Determine the (x, y) coordinate at the center of the cell enclosing the given text.  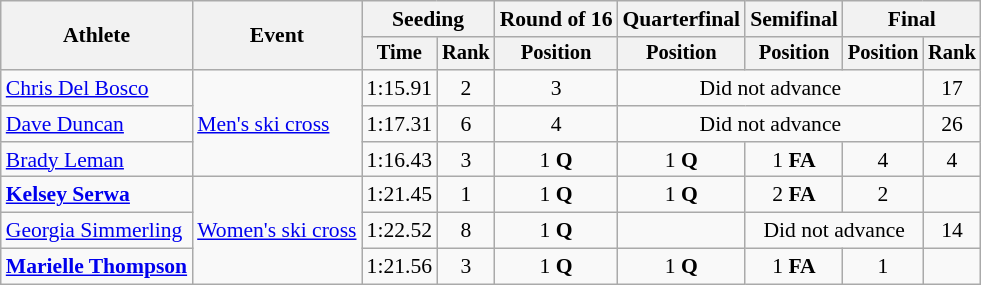
Men's ski cross (276, 124)
Seeding (428, 19)
1:17.31 (400, 124)
1:21.56 (400, 267)
Time (400, 54)
8 (466, 231)
1:15.91 (400, 88)
26 (952, 124)
Georgia Simmerling (96, 231)
2 FA (794, 195)
Athlete (96, 36)
Round of 16 (556, 19)
Brady Leman (96, 160)
Final (912, 19)
Dave Duncan (96, 124)
Kelsey Serwa (96, 195)
Event (276, 36)
6 (466, 124)
1:22.52 (400, 231)
Quarterfinal (682, 19)
Women's ski cross (276, 230)
Marielle Thompson (96, 267)
17 (952, 88)
1:21.45 (400, 195)
Chris Del Bosco (96, 88)
14 (952, 231)
Semifinal (794, 19)
1:16.43 (400, 160)
